Return the [x, y] coordinate for the center point of the cell that contains the specified text.  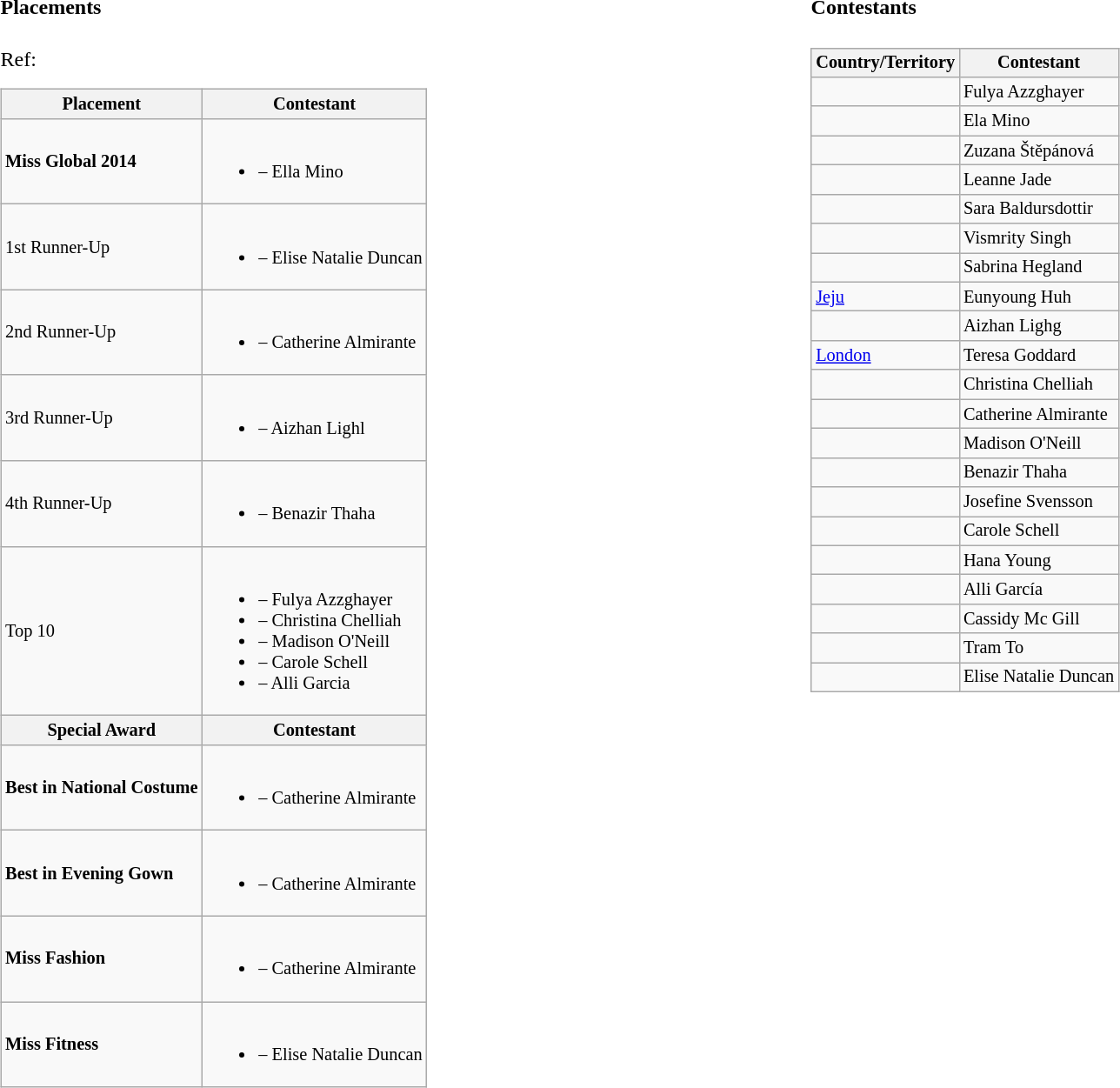
Teresa Goddard [1038, 356]
Miss Global 2014 [101, 161]
Ela Mino [1038, 121]
Carole Schell [1038, 531]
Miss Fashion [101, 958]
Benazir Thaha [1038, 472]
– Benazir Thaha [314, 504]
Christina Chelliah [1038, 384]
2nd Runner-Up [101, 332]
Best in National Costume [101, 787]
4th Runner-Up [101, 504]
Aizhan Lighg [1038, 326]
Best in Evening Gown [101, 873]
Jeju [885, 297]
Fulya Azzghayer [1038, 92]
Cassidy Mc Gill [1038, 619]
Placement [101, 103]
Sara Baldursdottir [1038, 209]
London [885, 356]
Elise Natalie Duncan [1038, 677]
Special Award [101, 731]
Zuzana Štěpánová [1038, 150]
Alli García [1038, 590]
1st Runner-Up [101, 247]
Hana Young [1038, 560]
Miss Fitness [101, 1045]
Vismrity Singh [1038, 238]
– Fulya Azzghayer – Christina Chelliah – Madison O'Neill – Carole Schell – Alli Garcia [314, 631]
Sabrina Hegland [1038, 268]
Josefine Svensson [1038, 502]
3rd Runner-Up [101, 417]
Country/Territory [885, 63]
Madison O'Neill [1038, 444]
– Aizhan Lighl [314, 417]
Eunyoung Huh [1038, 297]
Tram To [1038, 648]
– Ella Mino [314, 161]
Catherine Almirante [1038, 414]
Leanne Jade [1038, 180]
Top 10 [101, 631]
